Detect which cell encompasses the target text, then output its [x, y] center coordinate. 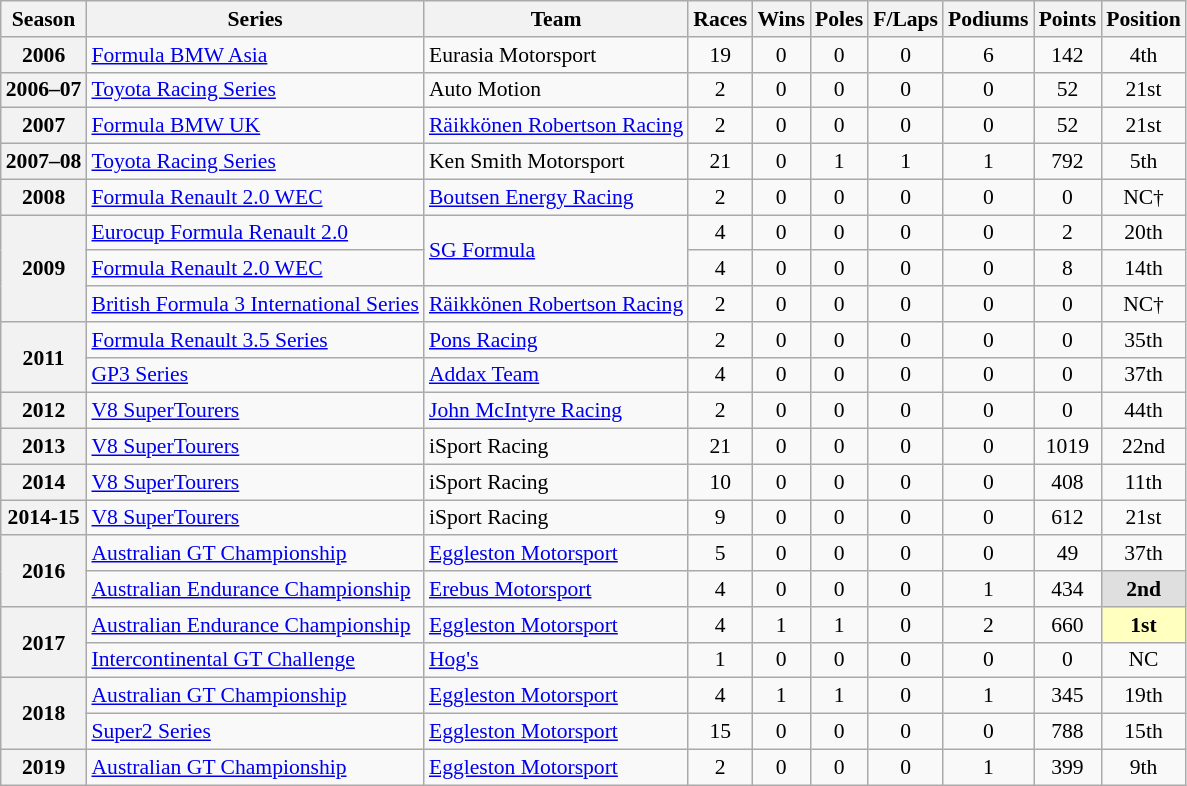
44th [1143, 411]
2019 [44, 767]
Super2 Series [254, 732]
Series [254, 19]
Wins [781, 19]
4th [1143, 55]
2016 [44, 572]
British Formula 3 International Series [254, 304]
10 [720, 482]
Races [720, 19]
Season [44, 19]
14th [1143, 269]
Addax Team [556, 375]
345 [1068, 696]
22nd [1143, 447]
F/Laps [906, 19]
792 [1068, 162]
Eurocup Formula Renault 2.0 [254, 233]
2017 [44, 642]
Formula BMW Asia [254, 55]
408 [1068, 482]
20th [1143, 233]
2007 [44, 126]
Intercontinental GT Challenge [254, 660]
2006 [44, 55]
2014-15 [44, 518]
8 [1068, 269]
660 [1068, 625]
Pons Racing [556, 340]
15th [1143, 732]
2012 [44, 411]
2011 [44, 358]
Team [556, 19]
1019 [1068, 447]
434 [1068, 589]
5th [1143, 162]
Podiums [988, 19]
2nd [1143, 589]
Ken Smith Motorsport [556, 162]
612 [1068, 518]
GP3 Series [254, 375]
Points [1068, 19]
2009 [44, 268]
Poles [839, 19]
Auto Motion [556, 90]
2014 [44, 482]
5 [720, 554]
Formula BMW UK [254, 126]
Formula Renault 3.5 Series [254, 340]
John McIntyre Racing [556, 411]
35th [1143, 340]
19 [720, 55]
2018 [44, 714]
2007–08 [44, 162]
Hog's [556, 660]
9 [720, 518]
2008 [44, 197]
2013 [44, 447]
Eurasia Motorsport [556, 55]
NC [1143, 660]
Boutsen Energy Racing [556, 197]
788 [1068, 732]
15 [720, 732]
1st [1143, 625]
19th [1143, 696]
399 [1068, 767]
11th [1143, 482]
2006–07 [44, 90]
Position [1143, 19]
SG Formula [556, 250]
49 [1068, 554]
9th [1143, 767]
6 [988, 55]
Erebus Motorsport [556, 589]
142 [1068, 55]
